Return (X, Y) of the center of cell containing provided text 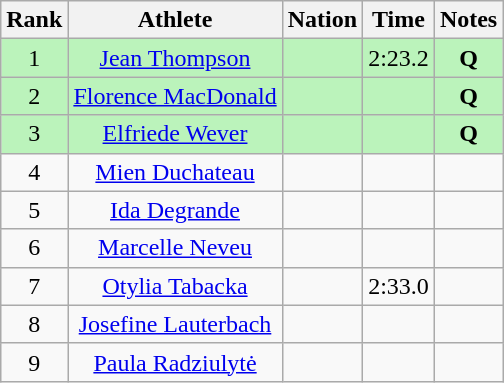
Paula Radziulytė (175, 362)
Rank (34, 20)
5 (34, 210)
Ida Degrande (175, 210)
3 (34, 134)
Marcelle Neveu (175, 248)
Florence MacDonald (175, 96)
9 (34, 362)
Athlete (175, 20)
2 (34, 96)
8 (34, 324)
6 (34, 248)
7 (34, 286)
2:33.0 (399, 286)
Josefine Lauterbach (175, 324)
Mien Duchateau (175, 172)
2:23.2 (399, 58)
Jean Thompson (175, 58)
1 (34, 58)
Otylia Tabacka (175, 286)
4 (34, 172)
Time (399, 20)
Nation (322, 20)
Notes (468, 20)
Elfriede Wever (175, 134)
